For the text-containing cell, return its midpoint in (X, Y) coordinate format. 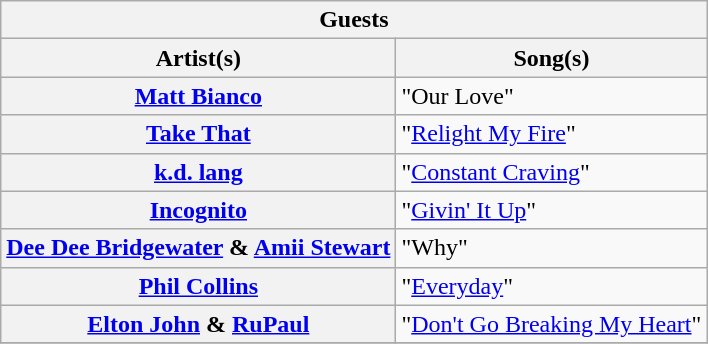
Incognito (198, 210)
Dee Dee Bridgewater & Amii Stewart (198, 248)
"Givin' It Up" (552, 210)
"Why" (552, 248)
Elton John & RuPaul (198, 324)
Phil Collins (198, 286)
"Constant Craving" (552, 172)
Song(s) (552, 58)
"Don't Go Breaking My Heart" (552, 324)
"Relight My Fire" (552, 134)
"Everyday" (552, 286)
Artist(s) (198, 58)
Guests (354, 20)
"Our Love" (552, 96)
Take That (198, 134)
k.d. lang (198, 172)
Matt Bianco (198, 96)
